Find where the given text appears and provide that cell's center as [x, y] coordinate. 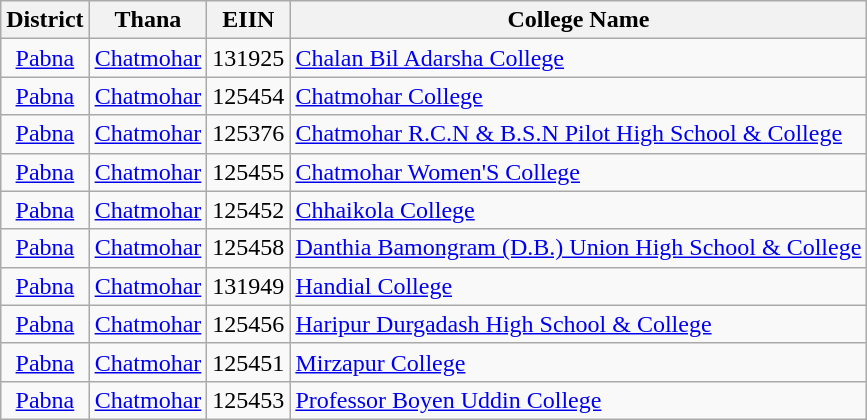
125456 [248, 324]
131925 [248, 58]
Chalan Bil Adarsha College [578, 58]
Chatmohar College [578, 96]
Mirzapur College [578, 362]
125376 [248, 134]
Thana [148, 20]
Haripur Durgadash High School & College [578, 324]
Professor Boyen Uddin College [578, 400]
District [45, 20]
Chhaikola College [578, 210]
Chatmohar R.C.N & B.S.N Pilot High School & College [578, 134]
125451 [248, 362]
125453 [248, 400]
College Name [578, 20]
Handial College [578, 286]
125458 [248, 248]
125452 [248, 210]
Chatmohar Women'S College [578, 172]
131949 [248, 286]
Danthia Bamongram (D.B.) Union High School & College [578, 248]
125455 [248, 172]
EIIN [248, 20]
125454 [248, 96]
